Identify which cell holds the provided text, then report its (X, Y) central coordinate. 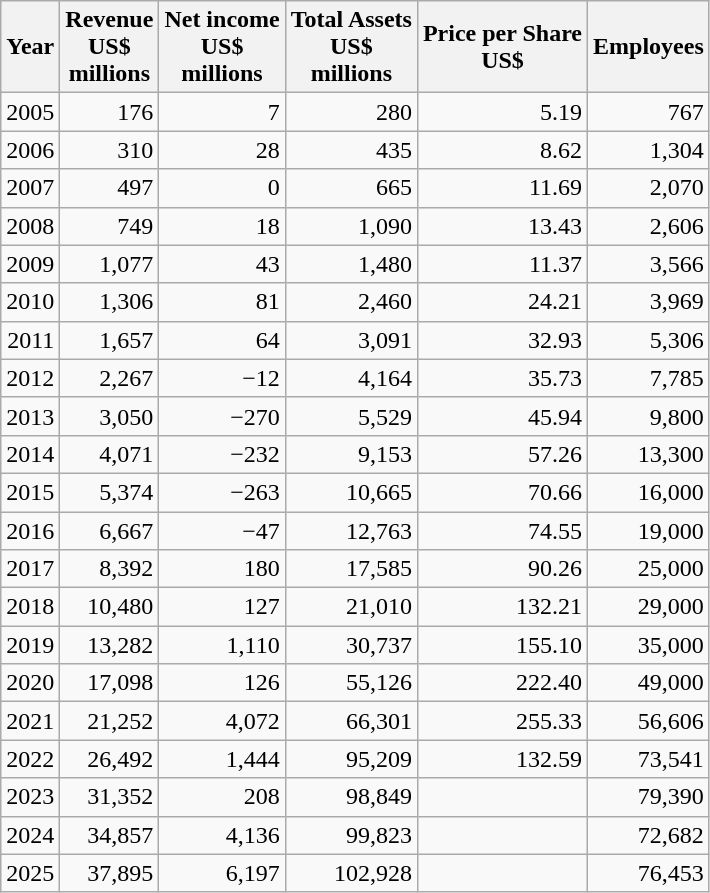
17,585 (351, 569)
12,763 (351, 531)
665 (351, 188)
180 (222, 569)
Total AssetsUS$millions (351, 47)
−232 (222, 454)
767 (649, 112)
2012 (30, 378)
RevenueUS$millions (110, 47)
280 (351, 112)
31,352 (110, 797)
2024 (30, 835)
30,737 (351, 645)
95,209 (351, 759)
25,000 (649, 569)
32.93 (502, 340)
24.21 (502, 302)
Net incomeUS$millions (222, 47)
2013 (30, 416)
9,800 (649, 416)
2011 (30, 340)
2014 (30, 454)
66,301 (351, 721)
155.10 (502, 645)
17,098 (110, 683)
3,969 (649, 302)
2015 (30, 492)
13.43 (502, 226)
2025 (30, 873)
1,110 (222, 645)
5,374 (110, 492)
132.21 (502, 607)
3,091 (351, 340)
102,928 (351, 873)
4,071 (110, 454)
28 (222, 150)
176 (110, 112)
21,010 (351, 607)
1,306 (110, 302)
57.26 (502, 454)
Price per ShareUS$ (502, 47)
18 (222, 226)
0 (222, 188)
13,300 (649, 454)
11.69 (502, 188)
35.73 (502, 378)
2,460 (351, 302)
98,849 (351, 797)
74.55 (502, 531)
−47 (222, 531)
1,090 (351, 226)
7 (222, 112)
2018 (30, 607)
99,823 (351, 835)
127 (222, 607)
37,895 (110, 873)
8,392 (110, 569)
2,606 (649, 226)
29,000 (649, 607)
5.19 (502, 112)
10,480 (110, 607)
21,252 (110, 721)
35,000 (649, 645)
208 (222, 797)
2010 (30, 302)
−263 (222, 492)
2016 (30, 531)
45.94 (502, 416)
70.66 (502, 492)
Employees (649, 47)
1,657 (110, 340)
13,282 (110, 645)
2022 (30, 759)
2009 (30, 264)
5,529 (351, 416)
4,072 (222, 721)
16,000 (649, 492)
6,197 (222, 873)
56,606 (649, 721)
2020 (30, 683)
2007 (30, 188)
6,667 (110, 531)
1,077 (110, 264)
2021 (30, 721)
8.62 (502, 150)
222.40 (502, 683)
7,785 (649, 378)
1,304 (649, 150)
310 (110, 150)
Year (30, 47)
4,164 (351, 378)
90.26 (502, 569)
2,267 (110, 378)
11.37 (502, 264)
3,566 (649, 264)
132.59 (502, 759)
43 (222, 264)
126 (222, 683)
73,541 (649, 759)
2005 (30, 112)
64 (222, 340)
255.33 (502, 721)
4,136 (222, 835)
497 (110, 188)
19,000 (649, 531)
10,665 (351, 492)
1,480 (351, 264)
1,444 (222, 759)
2006 (30, 150)
3,050 (110, 416)
2023 (30, 797)
2019 (30, 645)
81 (222, 302)
2017 (30, 569)
−270 (222, 416)
34,857 (110, 835)
−12 (222, 378)
76,453 (649, 873)
55,126 (351, 683)
2,070 (649, 188)
2008 (30, 226)
26,492 (110, 759)
72,682 (649, 835)
435 (351, 150)
749 (110, 226)
5,306 (649, 340)
79,390 (649, 797)
9,153 (351, 454)
49,000 (649, 683)
